Detect which cell encompasses the target text, then output its [X, Y] center coordinate. 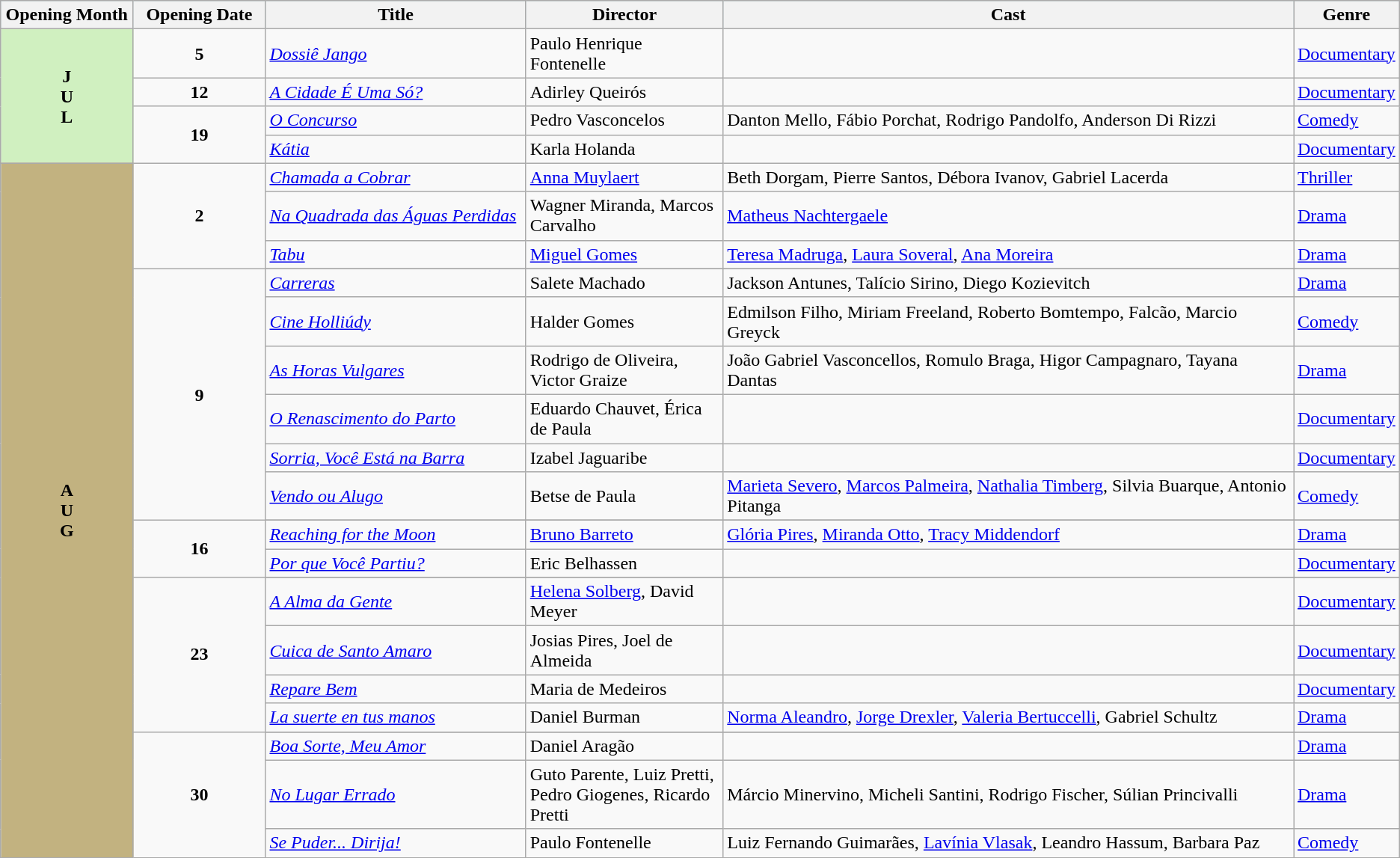
Boa Sorte, Meu Amor [396, 746]
As Horas Vulgares [396, 370]
Adirley Queirós [624, 92]
O Concurso [396, 120]
Opening Month [67, 15]
Luiz Fernando Guimarães, Lavínia Vlasak, Leandro Hassum, Barbara Paz [1008, 843]
Cuica de Santo Amaro [396, 651]
5 [199, 54]
Rodrigo de Oliveira, Victor Graize [624, 370]
Matheus Nachtergaele [1008, 215]
Karla Holanda [624, 149]
Title [396, 15]
Dossiê Jango [396, 54]
Cine Holliúdy [396, 322]
Helena Solberg, David Meyer [624, 601]
Pedro Vasconcelos [624, 120]
Eduardo Chauvet, Érica de Paula [624, 419]
16 [199, 549]
Anna Muylaert [624, 177]
A Cidade É Uma Só? [396, 92]
Jackson Antunes, Talício Sirino, Diego Kozievitch [1008, 283]
Josias Pires, Joel de Almeida [624, 651]
Teresa Madruga, Laura Soveral, Ana Moreira [1008, 254]
Wagner Miranda, Marcos Carvalho [624, 215]
Guto Parente, Luiz Pretti, Pedro Giogenes, Ricardo Pretti [624, 794]
19 [199, 135]
Daniel Aragão [624, 746]
Danton Mello, Fábio Porchat, Rodrigo Pandolfo, Anderson Di Rizzi [1008, 120]
Bruno Barreto [624, 535]
Miguel Gomes [624, 254]
Paulo Henrique Fontenelle [624, 54]
30 [199, 794]
Daniel Burman [624, 717]
AUG [67, 510]
Vendo ou Alugo [396, 497]
Opening Date [199, 15]
O Renascimento do Parto [396, 419]
Por que Você Partiu? [396, 563]
Carreras [396, 283]
Kátia [396, 149]
9 [199, 394]
Director [624, 15]
Thriller [1347, 177]
Norma Aleandro, Jorge Drexler, Valeria Bertuccelli, Gabriel Schultz [1008, 717]
No Lugar Errado [396, 794]
Glória Pires, Miranda Otto, Tracy Middendorf [1008, 535]
Reaching for the Moon [396, 535]
Cast [1008, 15]
Se Puder... Dirija! [396, 843]
Genre [1347, 15]
Márcio Minervino, Micheli Santini, Rodrigo Fischer, Súlian Princivalli [1008, 794]
Edmilson Filho, Miriam Freeland, Roberto Bomtempo, Falcão, Marcio Greyck [1008, 322]
JUL [67, 96]
Maria de Medeiros [624, 689]
Paulo Fontenelle [624, 843]
Marieta Severo, Marcos Palmeira, Nathalia Timberg, Silvia Buarque, Antonio Pitanga [1008, 497]
Sorria, Você Está na Barra [396, 457]
12 [199, 92]
A Alma da Gente [396, 601]
Eric Belhassen [624, 563]
Halder Gomes [624, 322]
Izabel Jaguaribe [624, 457]
2 [199, 215]
Repare Bem [396, 689]
La suerte en tus manos [396, 717]
Salete Machado [624, 283]
Chamada a Cobrar [396, 177]
João Gabriel Vasconcellos, Romulo Braga, Higor Campagnaro, Tayana Dantas [1008, 370]
Betse de Paula [624, 497]
Tabu [396, 254]
Na Quadrada das Águas Perdidas [396, 215]
Beth Dorgam, Pierre Santos, Débora Ivanov, Gabriel Lacerda [1008, 177]
23 [199, 655]
